Locate the cell with the specified text and output its [X, Y] center coordinate. 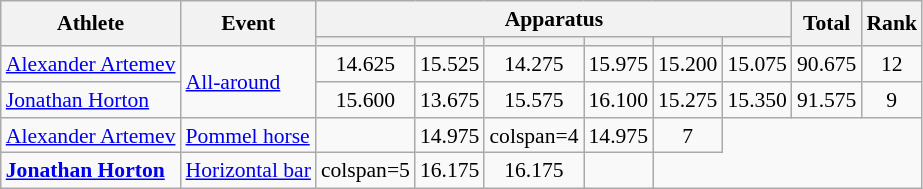
13.675 [450, 100]
Event [248, 24]
15.200 [688, 64]
15.275 [688, 100]
Total [826, 24]
All-around [248, 82]
Rank [892, 24]
15.575 [534, 100]
14.275 [534, 64]
16.100 [618, 100]
14.625 [366, 64]
Apparatus [554, 19]
Pommel horse [248, 136]
Horizontal bar [248, 171]
15.600 [366, 100]
Athlete [91, 24]
12 [892, 64]
7 [688, 136]
colspan=4 [534, 136]
90.675 [826, 64]
colspan=5 [366, 171]
15.075 [756, 64]
15.975 [618, 64]
15.525 [450, 64]
15.350 [756, 100]
91.575 [826, 100]
9 [892, 100]
